Output the (x, y) coordinate of the center of the cell containing the given text.  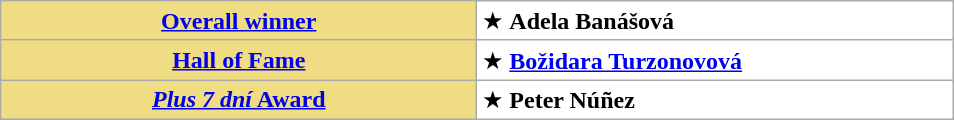
★ Božidara Turzonovová (715, 60)
★ Peter Núñez (715, 100)
Overall winner (239, 21)
Hall of Fame (239, 60)
Plus 7 dní Award (239, 100)
★ Adela Banášová (715, 21)
